Search for the cell housing the specified text and yield its [x, y] center coordinate. 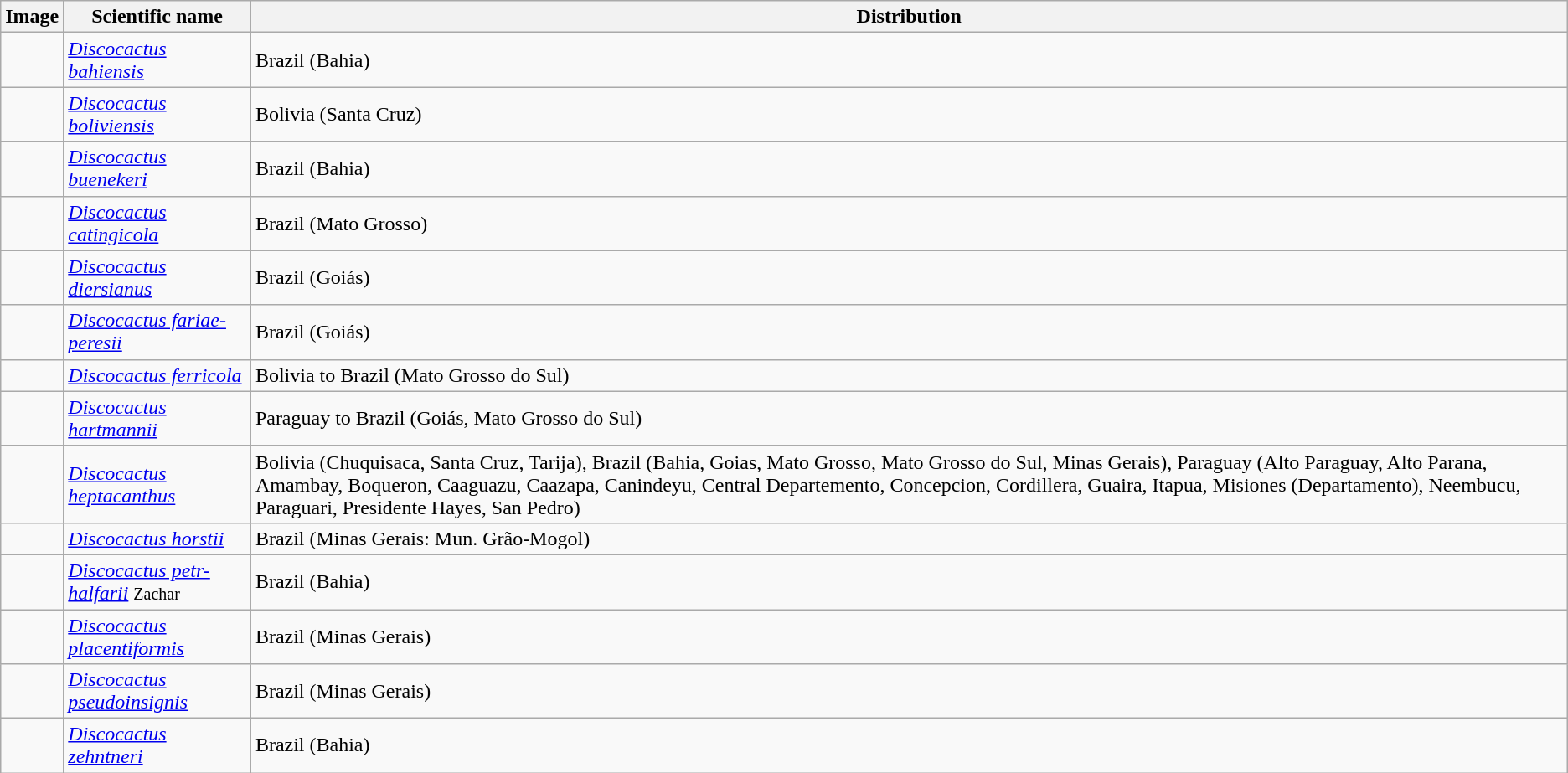
Discocactus placentiformis [157, 636]
Paraguay to Brazil (Goiás, Mato Grosso do Sul) [909, 419]
Bolivia to Brazil (Mato Grosso do Sul) [909, 375]
Brazil (Minas Gerais: Mun. Grão-Mogol) [909, 539]
Discocactus fariae-peresii [157, 332]
Image [32, 17]
Discocactus pseudoinsignis [157, 692]
Discocactus bahiensis [157, 60]
Discocactus catingicola [157, 223]
Discocactus zehntneri [157, 745]
Discocactus boliviensis [157, 114]
Discocactus heptacanthus [157, 484]
Discocactus diersianus [157, 278]
Bolivia (Santa Cruz) [909, 114]
Discocactus buenekeri [157, 169]
Discocactus horstii [157, 539]
Scientific name [157, 17]
Discocactus petr-halfarii Zachar [157, 581]
Distribution [909, 17]
Brazil (Mato Grosso) [909, 223]
Discocactus ferricola [157, 375]
Discocactus hartmannii [157, 419]
